Identify which cell holds the provided text, then report its (x, y) central coordinate. 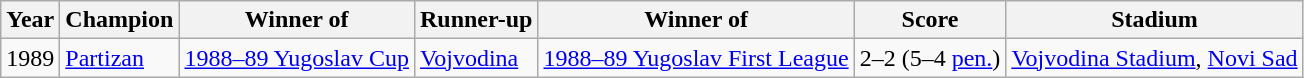
2–2 (5–4 pen.) (930, 58)
Partizan (120, 58)
1988–89 Yugoslav First League (696, 58)
Score (930, 20)
Runner-up (476, 20)
1989 (30, 58)
Vojvodina (476, 58)
1988–89 Yugoslav Cup (297, 58)
Stadium (1154, 20)
Year (30, 20)
Champion (120, 20)
Vojvodina Stadium, Novi Sad (1154, 58)
